Locate the cell with the specified text and output its [X, Y] center coordinate. 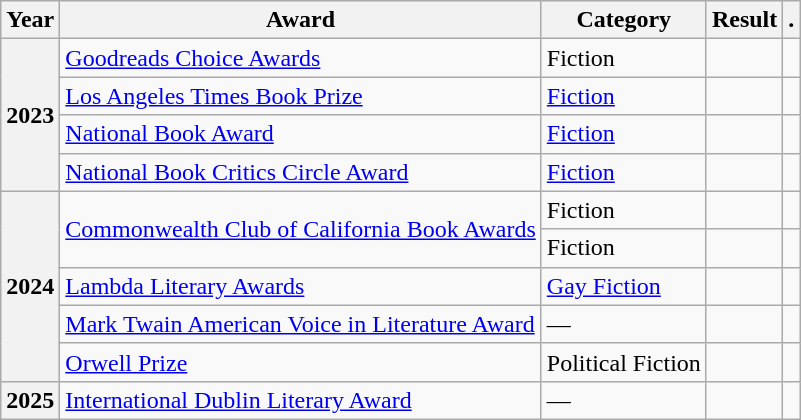
Los Angeles Times Book Prize [300, 96]
2024 [30, 286]
Political Fiction [624, 362]
. [792, 20]
Commonwealth Club of California Book Awards [300, 229]
Gay Fiction [624, 286]
Result [744, 20]
National Book Critics Circle Award [300, 172]
Category [624, 20]
Goodreads Choice Awards [300, 58]
2023 [30, 115]
National Book Award [300, 134]
Lambda Literary Awards [300, 286]
Award [300, 20]
Orwell Prize [300, 362]
2025 [30, 400]
International Dublin Literary Award [300, 400]
Year [30, 20]
Mark Twain American Voice in Literature Award [300, 324]
